Provide the [x, y] coordinate of the cell's center where the given text is located.  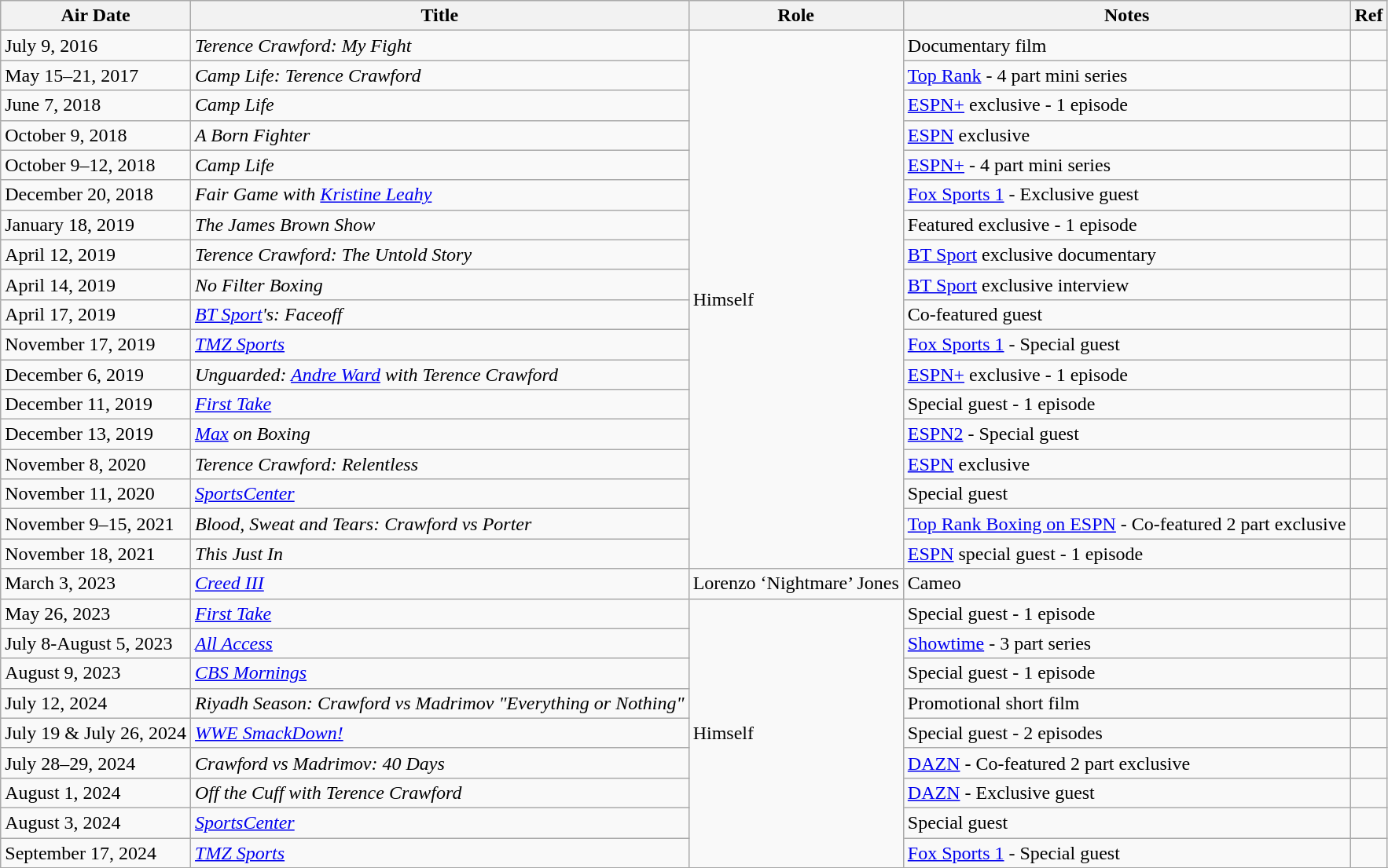
June 7, 2018 [96, 105]
Unguarded: Andre Ward with Terence Crawford [440, 375]
ESPN+ - 4 part mini series [1127, 165]
March 3, 2023 [96, 584]
September 17, 2024 [96, 852]
BT Sport's: Faceoff [440, 314]
Terence Crawford: The Untold Story [440, 255]
August 1, 2024 [96, 793]
July 28–29, 2024 [96, 763]
November 11, 2020 [96, 494]
Special guest - 2 episodes [1127, 733]
Ref [1369, 16]
Role [795, 16]
Top Rank Boxing on ESPN - Co-featured 2 part exclusive [1127, 524]
This Just In [440, 554]
WWE SmackDown! [440, 733]
April 12, 2019 [96, 255]
DAZN - Exclusive guest [1127, 793]
Blood, Sweat and Tears: Crawford vs Porter [440, 524]
October 9, 2018 [96, 135]
CBS Mornings [440, 673]
April 14, 2019 [96, 284]
All Access [440, 643]
May 26, 2023 [96, 613]
Terence Crawford: My Fight [440, 46]
December 11, 2019 [96, 405]
July 19 & July 26, 2024 [96, 733]
May 15–21, 2017 [96, 75]
BT Sport exclusive interview [1127, 284]
November 18, 2021 [96, 554]
DAZN - Co-featured 2 part exclusive [1127, 763]
Co-featured guest [1127, 314]
The James Brown Show [440, 225]
August 3, 2024 [96, 822]
December 13, 2019 [96, 434]
Title [440, 16]
December 20, 2018 [96, 195]
Riyadh Season: Crawford vs Madrimov "Everything or Nothing" [440, 703]
July 9, 2016 [96, 46]
ESPN2 - Special guest [1127, 434]
November 8, 2020 [96, 464]
July 12, 2024 [96, 703]
Documentary film [1127, 46]
Promotional short film [1127, 703]
Crawford vs Madrimov: 40 Days [440, 763]
Max on Boxing [440, 434]
Terence Crawford: Relentless [440, 464]
BT Sport exclusive documentary [1127, 255]
Lorenzo ‘Nightmare’ Jones [795, 584]
October 9–12, 2018 [96, 165]
No Filter Boxing [440, 284]
April 17, 2019 [96, 314]
Air Date [96, 16]
Cameo [1127, 584]
Featured exclusive - 1 episode [1127, 225]
Top Rank - 4 part mini series [1127, 75]
Fair Game with Kristine Leahy [440, 195]
Fox Sports 1 - Exclusive guest [1127, 195]
July 8-August 5, 2023 [96, 643]
January 18, 2019 [96, 225]
November 17, 2019 [96, 344]
Creed III [440, 584]
August 9, 2023 [96, 673]
Camp Life: Terence Crawford [440, 75]
Showtime - 3 part series [1127, 643]
A Born Fighter [440, 135]
Off the Cuff with Terence Crawford [440, 793]
December 6, 2019 [96, 375]
ESPN special guest - 1 episode [1127, 554]
November 9–15, 2021 [96, 524]
Notes [1127, 16]
